Pinpoint the cell where the given text exists, returning its (X, Y) midpoint coordinate. 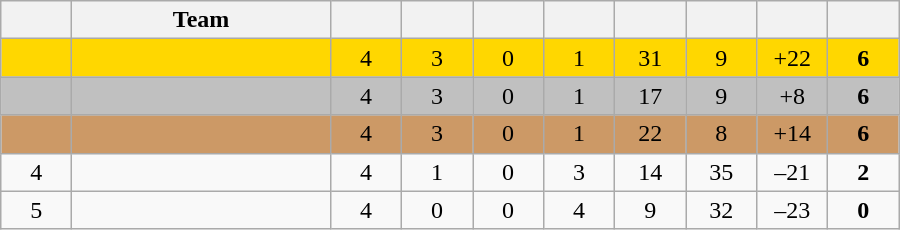
+8 (792, 96)
8 (722, 134)
+22 (792, 58)
17 (650, 96)
22 (650, 134)
5 (36, 210)
+14 (792, 134)
Team (202, 20)
14 (650, 172)
2 (864, 172)
–23 (792, 210)
35 (722, 172)
–21 (792, 172)
32 (722, 210)
31 (650, 58)
